Scan for the cell matching the given text and deliver its [X, Y] coordinate at center. 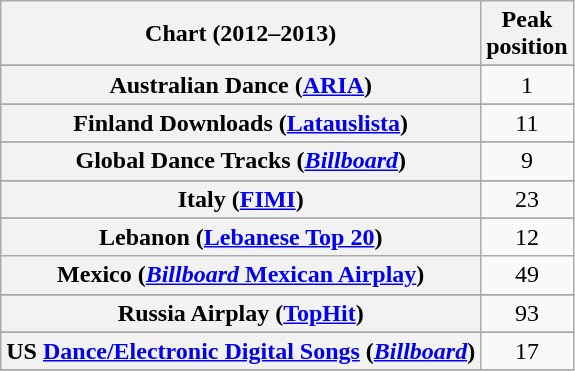
Global Dance Tracks (Billboard) [241, 161]
US Dance/Electronic Digital Songs (Billboard) [241, 351]
Finland Downloads (Latauslista) [241, 123]
23 [527, 199]
17 [527, 351]
12 [527, 237]
93 [527, 313]
9 [527, 161]
Russia Airplay (TopHit) [241, 313]
Chart (2012–2013) [241, 34]
Lebanon (Lebanese Top 20) [241, 237]
1 [527, 85]
49 [527, 275]
Peak position [527, 34]
Australian Dance (ARIA) [241, 85]
Italy (FIMI) [241, 199]
11 [527, 123]
Mexico (Billboard Mexican Airplay) [241, 275]
